Search for the cell housing the specified text and yield its (x, y) center coordinate. 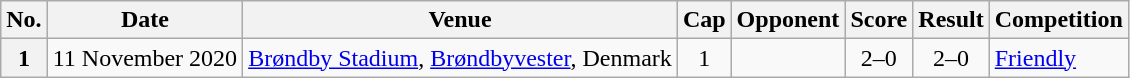
Venue (460, 20)
Competition (1058, 20)
No. (24, 20)
Result (951, 20)
Opponent (788, 20)
Cap (704, 20)
Score (879, 20)
Brøndby Stadium, Brøndbyvester, Denmark (460, 58)
11 November 2020 (144, 58)
Date (144, 20)
Friendly (1058, 58)
